Capture the cell that displays the provided text and extract its (x, y) central coordinate. 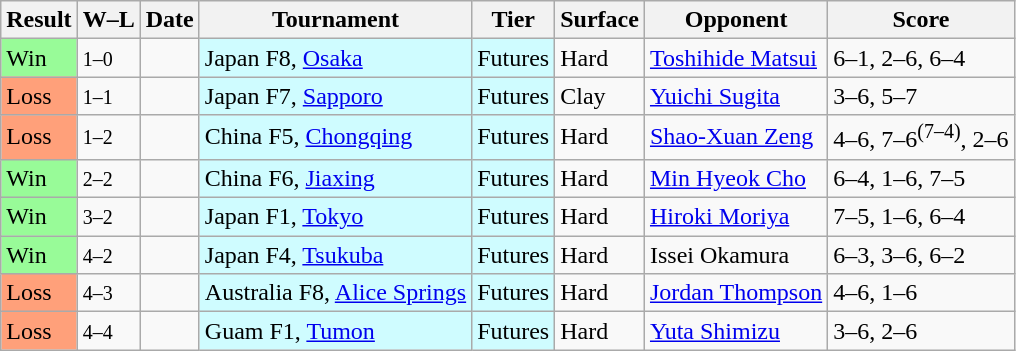
4–3 (108, 293)
1–0 (108, 58)
Opponent (736, 20)
3–6, 2–6 (921, 331)
Issei Okamura (736, 255)
4–4 (108, 331)
Shao-Xuan Zeng (736, 138)
Score (921, 20)
2–2 (108, 178)
4–2 (108, 255)
Japan F4, Tsukuba (335, 255)
Australia F8, Alice Springs (335, 293)
Surface (600, 20)
7–5, 1–6, 6–4 (921, 217)
3–2 (108, 217)
China F6, Jiaxing (335, 178)
Yuta Shimizu (736, 331)
Japan F7, Sapporo (335, 96)
Tournament (335, 20)
Yuichi Sugita (736, 96)
Japan F8, Osaka (335, 58)
Jordan Thompson (736, 293)
4–6, 7–6(7–4), 2–6 (921, 138)
Toshihide Matsui (736, 58)
Clay (600, 96)
W–L (108, 20)
Hiroki Moriya (736, 217)
4–6, 1–6 (921, 293)
Result (39, 20)
Min Hyeok Cho (736, 178)
6–1, 2–6, 6–4 (921, 58)
Tier (514, 20)
6–4, 1–6, 7–5 (921, 178)
6–3, 3–6, 6–2 (921, 255)
1–1 (108, 96)
Japan F1, Tokyo (335, 217)
1–2 (108, 138)
3–6, 5–7 (921, 96)
China F5, Chongqing (335, 138)
Date (170, 20)
Guam F1, Tumon (335, 331)
